Output the [X, Y] coordinate of the center of the cell containing the given text.  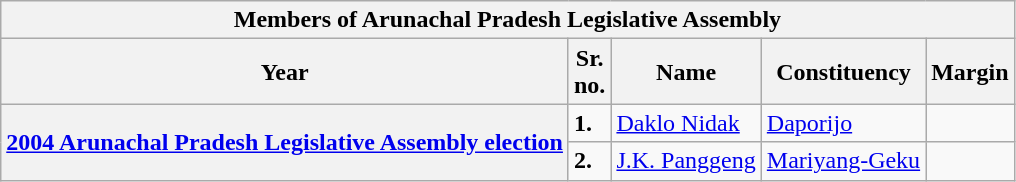
Constituency [843, 72]
2004 Arunachal Pradesh Legislative Assembly election [285, 142]
1. [589, 123]
Margin [970, 72]
Mariyang-Geku [843, 161]
Name [686, 72]
2. [589, 161]
Daporijo [843, 123]
Sr.no. [589, 72]
Daklo Nidak [686, 123]
Members of Arunachal Pradesh Legislative Assembly [508, 20]
J.K. Panggeng [686, 161]
Year [285, 72]
